Search for the cell housing the specified text and yield its [X, Y] center coordinate. 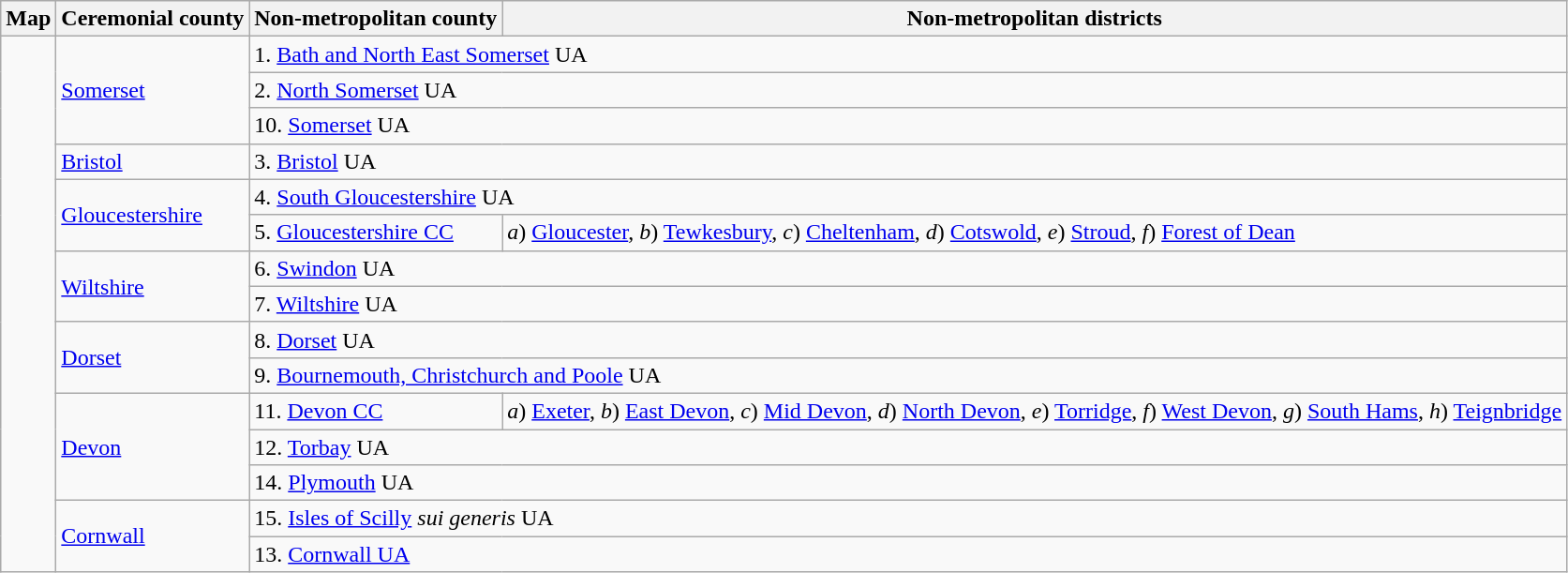
9. Bournemouth, Christchurch and Poole UA [908, 375]
Cornwall [153, 536]
Bristol [153, 161]
13. Cornwall UA [908, 554]
Somerset [153, 90]
Gloucestershire [153, 215]
6. Swindon UA [908, 268]
14. Plymouth UA [908, 483]
4. South Gloucestershire UA [908, 197]
10. Somerset UA [908, 126]
15. Isles of Scilly sui generis UA [908, 519]
5. Gloucestershire CC [376, 233]
8. Dorset UA [908, 339]
11. Devon CC [376, 411]
3. Bristol UA [908, 161]
12. Torbay UA [908, 447]
Non-metropolitan county [376, 19]
Wiltshire [153, 286]
a) Gloucester, b) Tewkesbury, c) Cheltenham, d) Cotswold, e) Stroud, f) Forest of Dean [1035, 233]
Dorset [153, 357]
1. Bath and North East Somerset UA [908, 54]
2. North Somerset UA [908, 90]
Ceremonial county [153, 19]
Devon [153, 446]
Map [28, 19]
Non-metropolitan districts [1035, 19]
7. Wiltshire UA [908, 304]
a) Exeter, b) East Devon, c) Mid Devon, d) North Devon, e) Torridge, f) West Devon, g) South Hams, h) Teignbridge [1035, 411]
